Provide the (X, Y) coordinate of the cell's center where the given text is located.  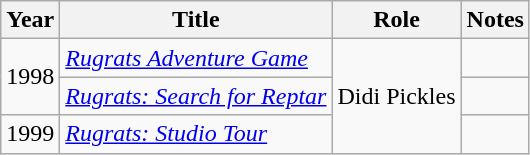
1998 (30, 77)
Rugrats: Search for Reptar (196, 96)
1999 (30, 134)
Role (396, 20)
Notes (495, 20)
Didi Pickles (396, 96)
Rugrats: Studio Tour (196, 134)
Title (196, 20)
Year (30, 20)
Rugrats Adventure Game (196, 58)
